Determine the [x, y] coordinate at the center of the cell enclosing the given text.  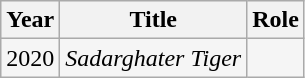
Year [30, 20]
2020 [30, 58]
Title [154, 20]
Role [276, 20]
Sadarghater Tiger [154, 58]
